Extract the [x, y] coordinate from the center of the cell holding the provided text.  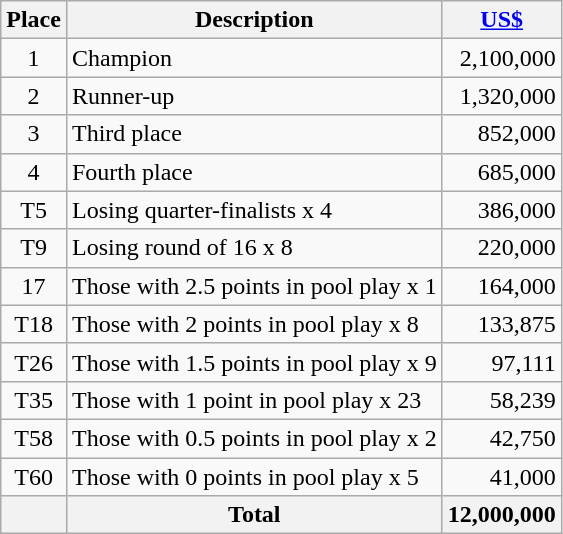
4 [34, 172]
1 [34, 58]
T58 [34, 438]
Those with 1 point in pool play x 23 [254, 400]
164,000 [502, 286]
Those with 2 points in pool play x 8 [254, 324]
Fourth place [254, 172]
Description [254, 20]
T35 [34, 400]
Total [254, 515]
2 [34, 96]
42,750 [502, 438]
Those with 2.5 points in pool play x 1 [254, 286]
Runner-up [254, 96]
852,000 [502, 134]
2,100,000 [502, 58]
41,000 [502, 477]
US$ [502, 20]
Losing round of 16 x 8 [254, 248]
685,000 [502, 172]
97,111 [502, 362]
Place [34, 20]
Those with 0 points in pool play x 5 [254, 477]
133,875 [502, 324]
T18 [34, 324]
T26 [34, 362]
Those with 1.5 points in pool play x 9 [254, 362]
1,320,000 [502, 96]
T60 [34, 477]
Champion [254, 58]
17 [34, 286]
Third place [254, 134]
386,000 [502, 210]
Those with 0.5 points in pool play x 2 [254, 438]
220,000 [502, 248]
T9 [34, 248]
58,239 [502, 400]
Losing quarter-finalists x 4 [254, 210]
3 [34, 134]
T5 [34, 210]
12,000,000 [502, 515]
